Return (x, y) of the center of cell containing provided text 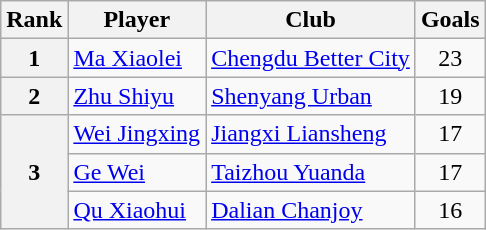
Ge Wei (137, 172)
Chengdu Better City (311, 58)
Shenyang Urban (311, 96)
Rank (34, 20)
Club (311, 20)
3 (34, 172)
Ma Xiaolei (137, 58)
1 (34, 58)
Wei Jingxing (137, 134)
Jiangxi Liansheng (311, 134)
2 (34, 96)
16 (450, 210)
Taizhou Yuanda (311, 172)
Dalian Chanjoy (311, 210)
23 (450, 58)
Player (137, 20)
Qu Xiaohui (137, 210)
Goals (450, 20)
19 (450, 96)
Zhu Shiyu (137, 96)
